Find where the given text appears and provide that cell's center as (x, y) coordinate. 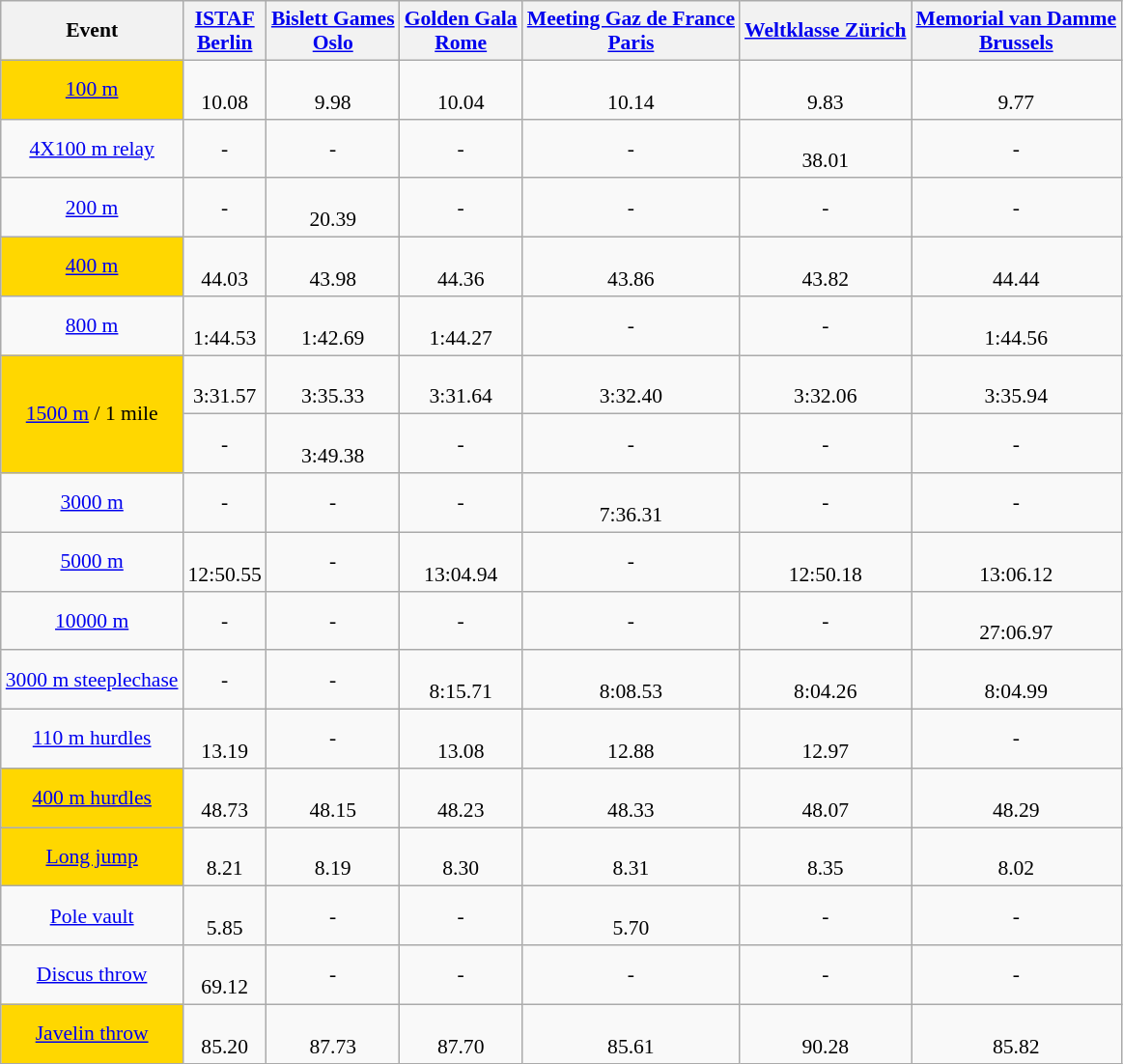
10000 m (93, 620)
44.44 (1017, 266)
12:50.55 (225, 562)
Event (93, 31)
Javelin throw (93, 1033)
10.04 (462, 89)
4X100 m relay (93, 149)
48.33 (632, 798)
8:04.26 (825, 680)
13:06.12 (1017, 562)
3000 m steeplechase (93, 680)
Golden GalaRome (462, 31)
69.12 (225, 975)
13.19 (225, 740)
9.83 (825, 89)
3:32.06 (825, 384)
48.07 (825, 798)
400 m hurdles (93, 798)
3:31.64 (462, 384)
Weltklasse Zürich (825, 31)
110 m hurdles (93, 740)
48.73 (225, 798)
85.61 (632, 1033)
8.35 (825, 857)
5.85 (225, 915)
Meeting Gaz de FranceParis (632, 31)
3000 m (93, 502)
85.20 (225, 1033)
87.73 (333, 1033)
1:44.53 (225, 326)
48.29 (1017, 798)
12:50.18 (825, 562)
5.70 (632, 915)
20.39 (333, 209)
800 m (93, 326)
Bislett GamesOslo (333, 31)
3:32.40 (632, 384)
Discus throw (93, 975)
85.82 (1017, 1033)
1500 m / 1 mile (93, 414)
1:44.27 (462, 326)
3:35.33 (333, 384)
Pole vault (93, 915)
44.03 (225, 266)
5000 m (93, 562)
90.28 (825, 1033)
ISTAFBerlin (225, 31)
3:31.57 (225, 384)
13.08 (462, 740)
43.98 (333, 266)
8:04.99 (1017, 680)
8.30 (462, 857)
Long jump (93, 857)
48.23 (462, 798)
43.86 (632, 266)
100 m (93, 89)
8:15.71 (462, 680)
200 m (93, 209)
12.97 (825, 740)
10.08 (225, 89)
3:35.94 (1017, 384)
38.01 (825, 149)
87.70 (462, 1033)
7:36.31 (632, 502)
43.82 (825, 266)
400 m (93, 266)
8.21 (225, 857)
12.88 (632, 740)
8.02 (1017, 857)
9.77 (1017, 89)
8.19 (333, 857)
8:08.53 (632, 680)
1:44.56 (1017, 326)
44.36 (462, 266)
9.98 (333, 89)
3:49.38 (333, 444)
48.15 (333, 798)
Memorial van DammeBrussels (1017, 31)
1:42.69 (333, 326)
27:06.97 (1017, 620)
8.31 (632, 857)
10.14 (632, 89)
13:04.94 (462, 562)
